Identify which cell holds the provided text, then report its (x, y) central coordinate. 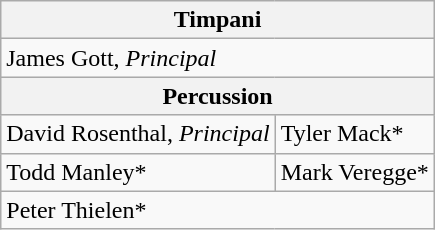
Mark Veregge* (354, 172)
Timpani (218, 20)
James Gott, Principal (218, 58)
Todd Manley* (138, 172)
Tyler Mack* (354, 134)
Percussion (218, 96)
Peter Thielen* (218, 210)
David Rosenthal, Principal (138, 134)
